Search for the cell housing the specified text and yield its [x, y] center coordinate. 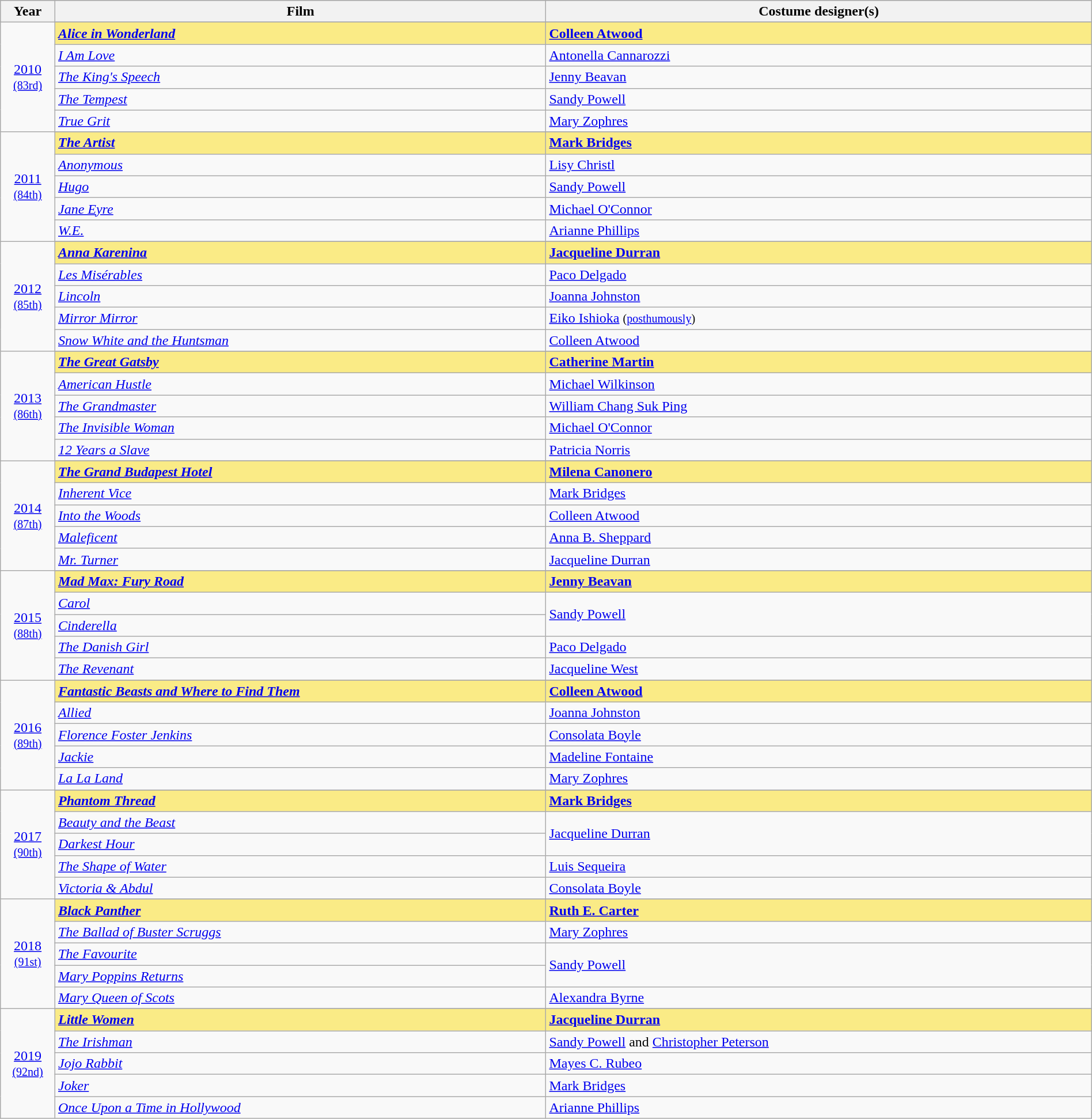
Jacqueline West [819, 669]
Cinderella [301, 625]
2014 (87th) [28, 515]
2018(91st) [28, 954]
The Tempest [301, 99]
Little Women [301, 1020]
The Danish Girl [301, 647]
The King's Speech [301, 77]
Ruth E. Carter [819, 910]
Costume designer(s) [819, 12]
Mad Max: Fury Road [301, 581]
The Favourite [301, 954]
Les Misérables [301, 275]
Hugo [301, 187]
True Grit [301, 121]
Eiko Ishioka (posthumously) [819, 318]
2015(88th) [28, 625]
Mirror Mirror [301, 318]
Jane Eyre [301, 208]
2013 (86th) [28, 406]
2017(90th) [28, 844]
Victoria & Abdul [301, 888]
The Artist [301, 143]
2016(89th) [28, 735]
Lincoln [301, 297]
Alexandra Byrne [819, 998]
I Am Love [301, 55]
Darkest Hour [301, 844]
Allied [301, 713]
Mary Queen of Scots [301, 998]
Patricia Norris [819, 450]
2011 (84th) [28, 187]
The Invisible Woman [301, 428]
Carol [301, 603]
The Grandmaster [301, 406]
Mr. Turner [301, 559]
Joker [301, 1086]
William Chang Suk Ping [819, 406]
Maleficent [301, 537]
Sandy Powell and Christopher Peterson [819, 1042]
Inherent Vice [301, 494]
Milena Canonero [819, 472]
12 Years a Slave [301, 450]
Phantom Thread [301, 801]
The Revenant [301, 669]
La La Land [301, 779]
The Irishman [301, 1042]
Into the Woods [301, 515]
Year [28, 12]
W.E. [301, 230]
Florence Foster Jenkins [301, 735]
2010 (83rd) [28, 77]
Anonymous [301, 165]
The Shape of Water [301, 866]
Catherine Martin [819, 362]
Fantastic Beasts and Where to Find Them [301, 691]
Anna B. Sheppard [819, 537]
Beauty and the Beast [301, 822]
2019(92nd) [28, 1064]
Alice in Wonderland [301, 33]
Snow White and the Huntsman [301, 340]
The Grand Budapest Hotel [301, 472]
2012(85th) [28, 296]
Mayes C. Rubeo [819, 1064]
American Hustle [301, 384]
Antonella Cannarozzi [819, 55]
The Ballad of Buster Scruggs [301, 932]
Black Panther [301, 910]
The Great Gatsby [301, 362]
Jackie [301, 757]
Once Upon a Time in Hollywood [301, 1107]
Lisy Christl [819, 165]
Jojo Rabbit [301, 1064]
Mary Poppins Returns [301, 976]
Anna Karenina [301, 252]
Madeline Fontaine [819, 757]
Luis Sequeira [819, 866]
Michael Wilkinson [819, 384]
Film [301, 12]
